Determine the (X, Y) coordinate at the center of the cell enclosing the given text.  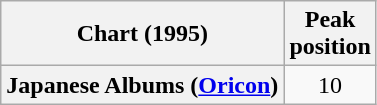
Peak position (330, 34)
Chart (1995) (142, 34)
Japanese Albums (Oricon) (142, 85)
10 (330, 85)
